From the cell containing the given text, extract its center point as (x, y) coordinate. 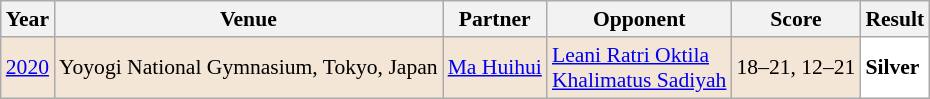
Venue (248, 19)
Partner (495, 19)
18–21, 12–21 (796, 68)
Result (894, 19)
Ma Huihui (495, 68)
2020 (28, 68)
Yoyogi National Gymnasium, Tokyo, Japan (248, 68)
Leani Ratri Oktila Khalimatus Sadiyah (640, 68)
Opponent (640, 19)
Silver (894, 68)
Year (28, 19)
Score (796, 19)
